Find where the given text appears and provide that cell's center as [X, Y] coordinate. 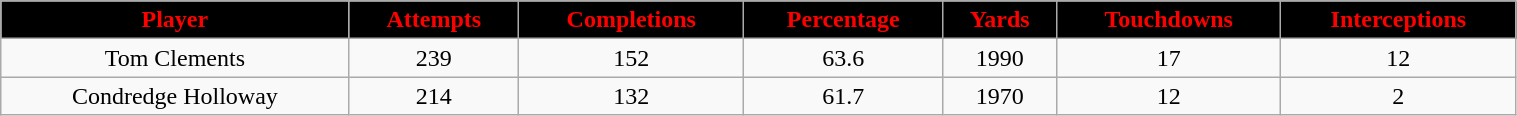
Attempts [434, 20]
Player [175, 20]
17 [1169, 58]
214 [434, 96]
Percentage [844, 20]
2 [1398, 96]
61.7 [844, 96]
Tom Clements [175, 58]
1990 [1000, 58]
63.6 [844, 58]
Yards [1000, 20]
152 [632, 58]
239 [434, 58]
Condredge Holloway [175, 96]
Touchdowns [1169, 20]
132 [632, 96]
Interceptions [1398, 20]
Completions [632, 20]
1970 [1000, 96]
